Identify which cell holds the provided text, then report its (X, Y) central coordinate. 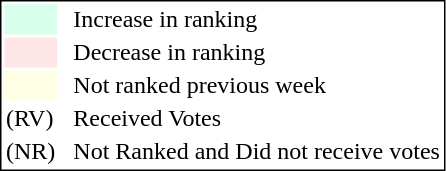
(NR) (30, 151)
Increase in ranking (257, 19)
Not ranked previous week (257, 85)
Decrease in ranking (257, 53)
Not Ranked and Did not receive votes (257, 151)
(RV) (30, 119)
Received Votes (257, 119)
